From the cell containing the given text, extract its center point as (X, Y) coordinate. 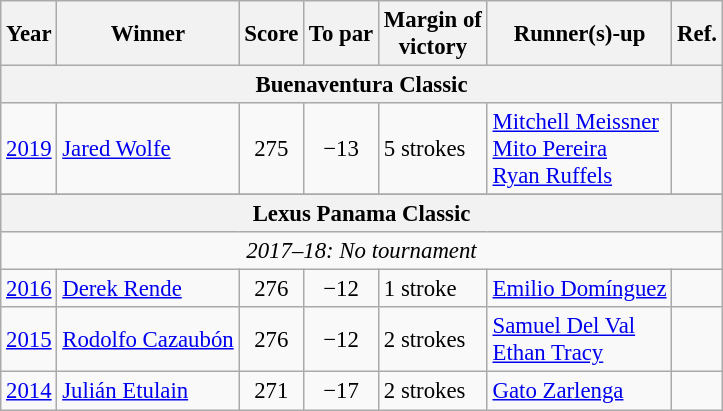
Mitchell Meissner Mito Pereira Ryan Ruffels (580, 149)
Runner(s)-up (580, 34)
Julián Etulain (148, 391)
2016 (29, 289)
−17 (342, 391)
−13 (342, 149)
2015 (29, 340)
Emilio Domínguez (580, 289)
Derek Rende (148, 289)
5 strokes (434, 149)
Score (272, 34)
Year (29, 34)
Buenaventura Classic (362, 85)
Samuel Del Val Ethan Tracy (580, 340)
2019 (29, 149)
Margin ofvictory (434, 34)
275 (272, 149)
1 stroke (434, 289)
Jared Wolfe (148, 149)
Gato Zarlenga (580, 391)
2014 (29, 391)
271 (272, 391)
Ref. (697, 34)
Lexus Panama Classic (362, 214)
Rodolfo Cazaubón (148, 340)
Winner (148, 34)
To par (342, 34)
2017–18: No tournament (362, 251)
